Detect which cell encompasses the target text, then output its (x, y) center coordinate. 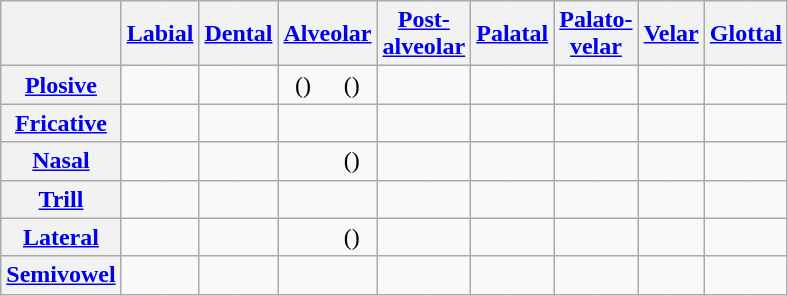
Fricative (61, 123)
Plosive (61, 85)
Velar (671, 34)
Post-alveolar (424, 34)
Labial (160, 34)
Dental (238, 34)
Alveolar (328, 34)
Nasal (61, 161)
Trill (61, 199)
Lateral (61, 237)
Palatal (512, 34)
Semivowel (61, 275)
Palato-velar (596, 34)
Glottal (746, 34)
